Pinpoint the cell where the given text exists, returning its [X, Y] midpoint coordinate. 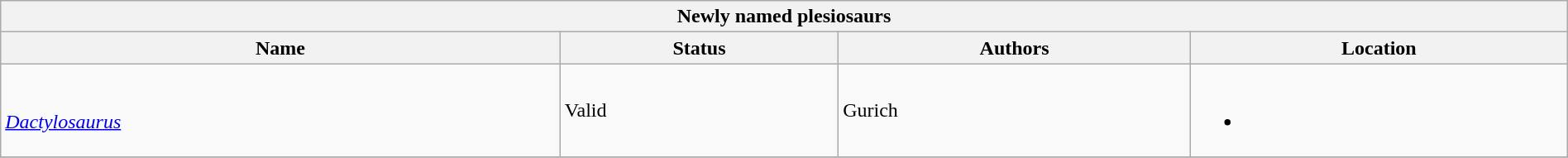
Status [699, 48]
Valid [699, 111]
Dactylosaurus [281, 111]
Authors [1015, 48]
Gurich [1015, 111]
Location [1379, 48]
Name [281, 48]
Newly named plesiosaurs [784, 17]
